Identify which cell holds the provided text, then report its [x, y] central coordinate. 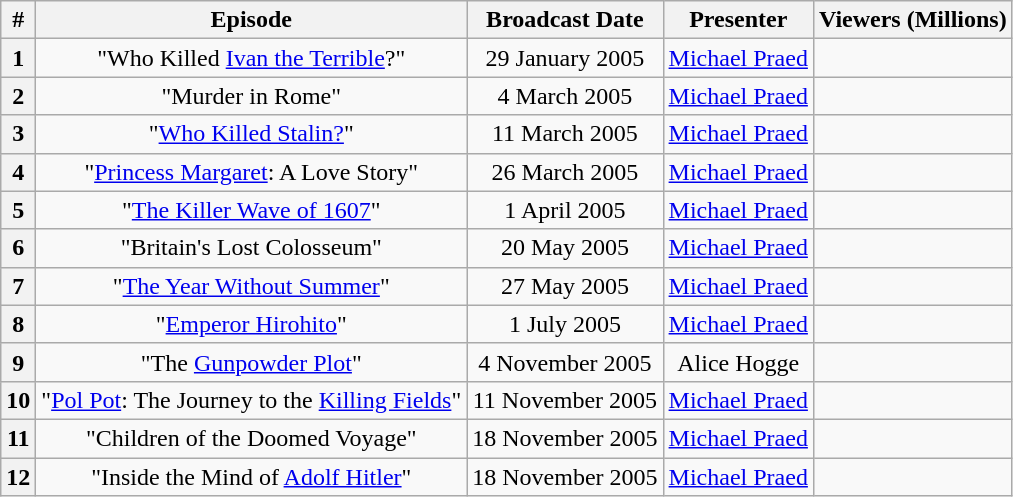
11 November 2005 [565, 400]
1 [18, 58]
1 April 2005 [565, 210]
11 [18, 438]
6 [18, 248]
Viewers (Millions) [912, 20]
12 [18, 477]
8 [18, 324]
4 [18, 172]
27 May 2005 [565, 286]
"The Year Without Summer" [252, 286]
1 July 2005 [565, 324]
"Princess Margaret: A Love Story" [252, 172]
2 [18, 96]
Broadcast Date [565, 20]
10 [18, 400]
"Britain's Lost Colosseum" [252, 248]
11 March 2005 [565, 134]
"The Gunpowder Plot" [252, 362]
9 [18, 362]
Episode [252, 20]
"The Killer Wave of 1607" [252, 210]
"Murder in Rome" [252, 96]
"Children of the Doomed Voyage" [252, 438]
"Pol Pot: The Journey to the Killing Fields" [252, 400]
"Inside the Mind of Adolf Hitler" [252, 477]
Presenter [738, 20]
29 January 2005 [565, 58]
5 [18, 210]
"Emperor Hirohito" [252, 324]
"Who Killed Stalin?" [252, 134]
4 March 2005 [565, 96]
Alice Hogge [738, 362]
# [18, 20]
4 November 2005 [565, 362]
"Who Killed Ivan the Terrible?" [252, 58]
20 May 2005 [565, 248]
7 [18, 286]
26 March 2005 [565, 172]
3 [18, 134]
